Return the (x, y) coordinate for the center point of the cell that contains the specified text.  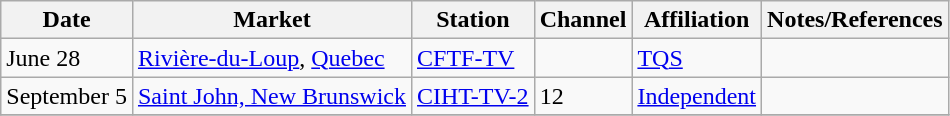
TQS (697, 58)
CIHT-TV-2 (472, 96)
Saint John, New Brunswick (272, 96)
Channel (583, 20)
CFTF-TV (472, 58)
Independent (697, 96)
Rivière-du-Loup, Quebec (272, 58)
Notes/References (856, 20)
September 5 (67, 96)
Date (67, 20)
June 28 (67, 58)
Market (272, 20)
12 (583, 96)
Station (472, 20)
Affiliation (697, 20)
